Determine the [X, Y] coordinate at the center of the cell enclosing the given text.  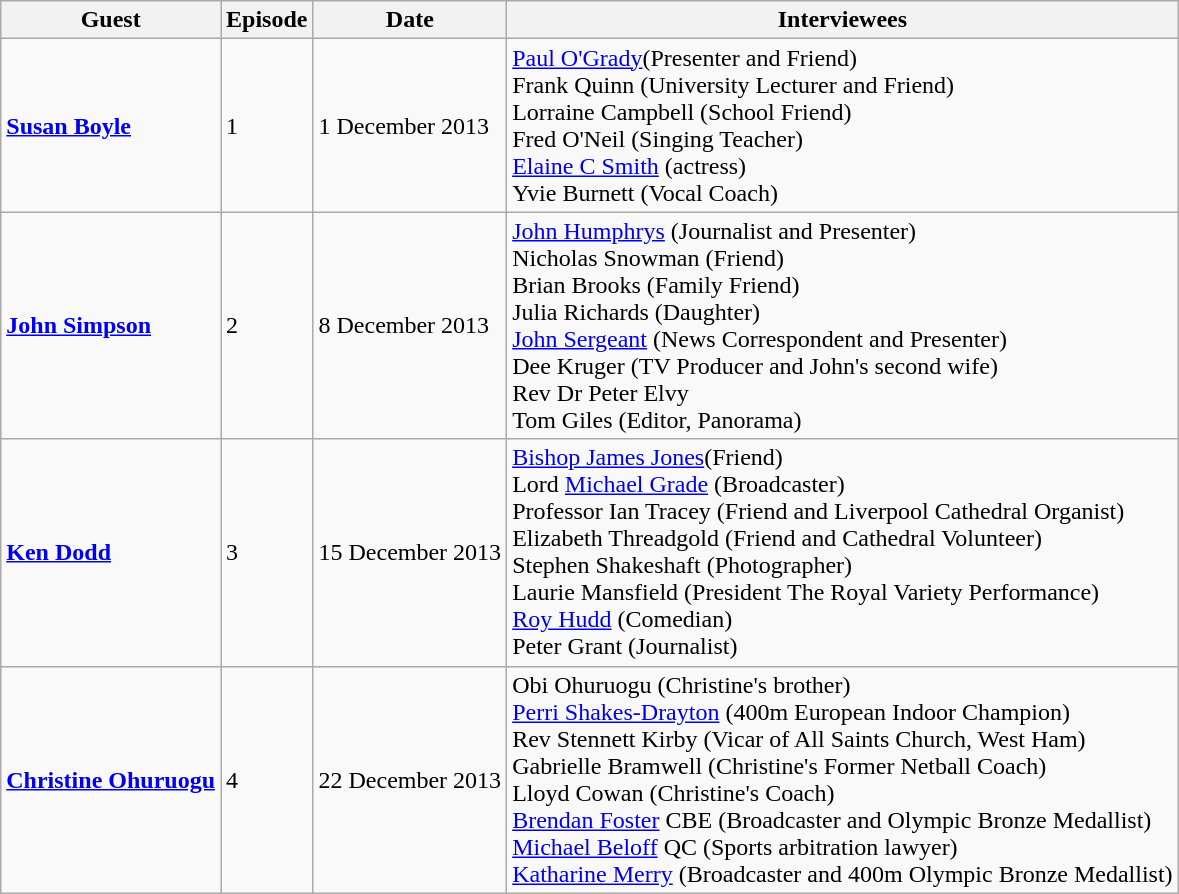
1 December 2013 [410, 126]
3 [267, 552]
Christine Ohuruogu [111, 780]
15 December 2013 [410, 552]
Date [410, 20]
22 December 2013 [410, 780]
Susan Boyle [111, 126]
Ken Dodd [111, 552]
Interviewees [843, 20]
2 [267, 326]
8 December 2013 [410, 326]
Episode [267, 20]
1 [267, 126]
John Simpson [111, 326]
4 [267, 780]
Guest [111, 20]
